Find where the given text appears and provide that cell's center as (X, Y) coordinate. 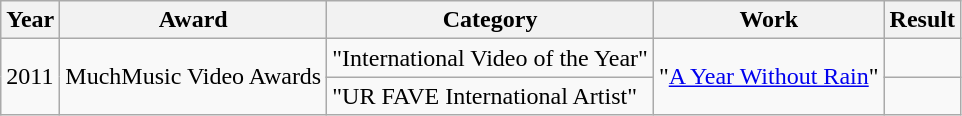
Year (30, 20)
"International Video of the Year" (490, 58)
Award (194, 20)
Result (922, 20)
Work (768, 20)
"A Year Without Rain" (768, 77)
MuchMusic Video Awards (194, 77)
2011 (30, 77)
"UR FAVE International Artist" (490, 96)
Category (490, 20)
